Return [x, y] of the center of cell containing provided text 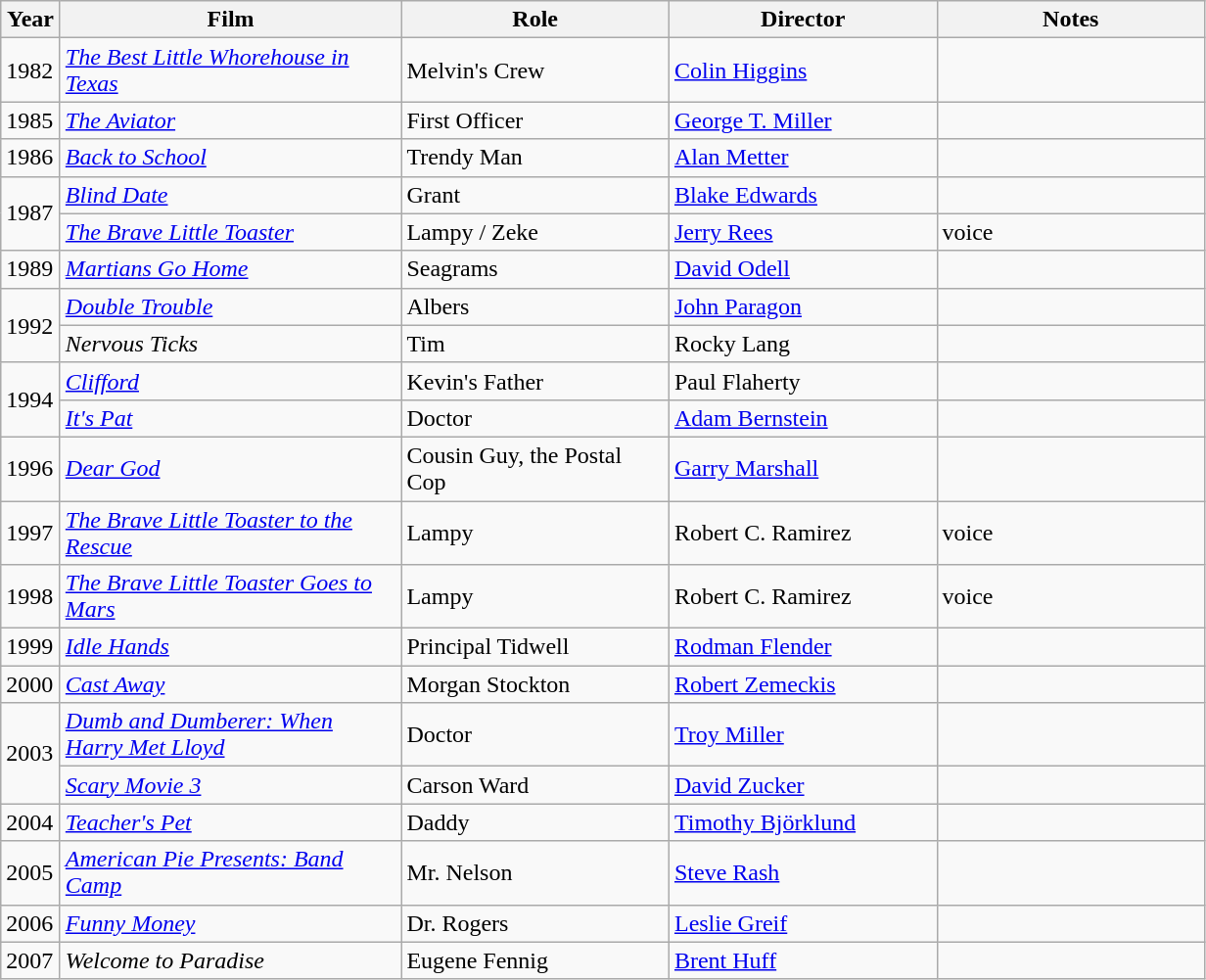
1992 [31, 325]
2004 [31, 822]
The Aviator [231, 120]
1998 [31, 597]
Back to School [231, 158]
2000 [31, 684]
Dear God [231, 468]
Grant [535, 195]
Jerry Rees [803, 232]
1994 [31, 399]
Cast Away [231, 684]
Film [231, 20]
Troy Miller [803, 734]
Idle Hands [231, 647]
Eugene Fennig [535, 960]
David Odell [803, 269]
Lampy / Zeke [535, 232]
Scary Movie 3 [231, 785]
The Best Little Whorehouse in Texas [231, 70]
1987 [31, 213]
Seagrams [535, 269]
Blind Date [231, 195]
American Pie Presents: Band Camp [231, 873]
Mr. Nelson [535, 873]
1999 [31, 647]
Martians Go Home [231, 269]
Nervous Ticks [231, 344]
Notes [1071, 20]
Director [803, 20]
It's Pat [231, 418]
1985 [31, 120]
1989 [31, 269]
Morgan Stockton [535, 684]
David Zucker [803, 785]
Principal Tidwell [535, 647]
Dumb and Dumberer: When Harry Met Lloyd [231, 734]
Leslie Greif [803, 923]
Carson Ward [535, 785]
Steve Rash [803, 873]
2006 [31, 923]
Paul Flaherty [803, 381]
The Brave Little Toaster to the Rescue [231, 533]
Trendy Man [535, 158]
Double Trouble [231, 306]
Alan Metter [803, 158]
Colin Higgins [803, 70]
Cousin Guy, the Postal Cop [535, 468]
Teacher's Pet [231, 822]
Blake Edwards [803, 195]
Albers [535, 306]
Clifford [231, 381]
Dr. Rogers [535, 923]
Rocky Lang [803, 344]
2007 [31, 960]
Robert Zemeckis [803, 684]
2003 [31, 754]
Garry Marshall [803, 468]
George T. Miller [803, 120]
Kevin's Father [535, 381]
First Officer [535, 120]
1982 [31, 70]
Timothy Björklund [803, 822]
2005 [31, 873]
Role [535, 20]
1996 [31, 468]
Funny Money [231, 923]
John Paragon [803, 306]
1986 [31, 158]
Tim [535, 344]
Rodman Flender [803, 647]
Melvin's Crew [535, 70]
Welcome to Paradise [231, 960]
The Brave Little Toaster [231, 232]
1997 [31, 533]
Adam Bernstein [803, 418]
Brent Huff [803, 960]
Daddy [535, 822]
The Brave Little Toaster Goes to Mars [231, 597]
Year [31, 20]
